Detect which cell encompasses the target text, then output its [X, Y] center coordinate. 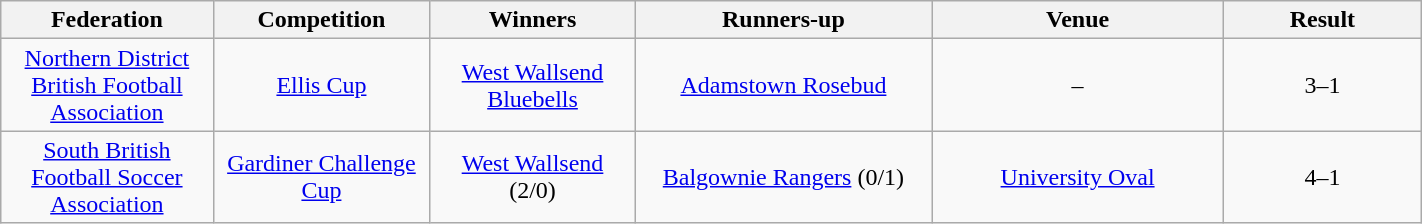
Winners [532, 20]
West Wallsend (2/0) [532, 177]
South British Football Soccer Association [107, 177]
Runners-up [783, 20]
West Wallsend Bluebells [532, 85]
– [1078, 85]
University Oval [1078, 177]
3–1 [1323, 85]
Venue [1078, 20]
Ellis Cup [322, 85]
Gardiner Challenge Cup [322, 177]
Balgownie Rangers (0/1) [783, 177]
Result [1323, 20]
4–1 [1323, 177]
Federation [107, 20]
Adamstown Rosebud [783, 85]
Northern District British Football Association [107, 85]
Competition [322, 20]
